Capture the cell that displays the provided text and extract its [x, y] central coordinate. 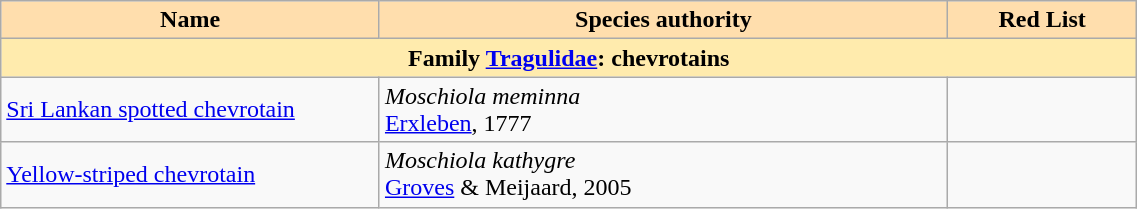
Moschiola meminnaErxleben, 1777 [663, 110]
Name [190, 20]
Sri Lankan spotted chevrotain [190, 110]
Red List [1042, 20]
Family Tragulidae: chevrotains [569, 58]
Moschiola kathygreGroves & Meijaard, 2005 [663, 174]
Species authority [663, 20]
Yellow-striped chevrotain [190, 174]
